Scan for the cell matching the given text and deliver its (x, y) coordinate at center. 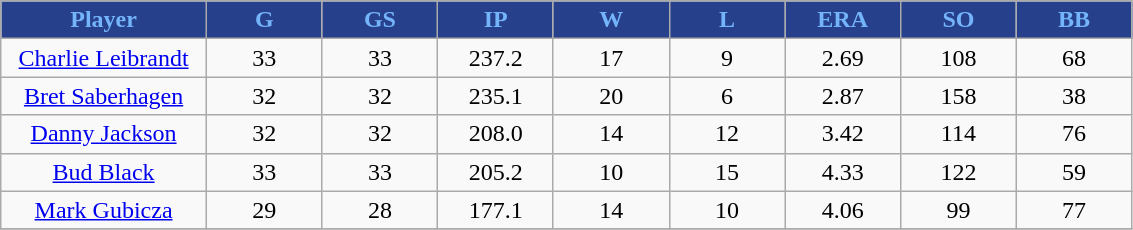
Player (104, 20)
Bret Saberhagen (104, 96)
3.42 (843, 134)
Mark Gubicza (104, 210)
L (727, 20)
4.06 (843, 210)
17 (611, 58)
Danny Jackson (104, 134)
SO (959, 20)
ERA (843, 20)
158 (959, 96)
28 (380, 210)
12 (727, 134)
6 (727, 96)
29 (264, 210)
W (611, 20)
IP (496, 20)
15 (727, 172)
Charlie Leibrandt (104, 58)
205.2 (496, 172)
235.1 (496, 96)
59 (1074, 172)
2.87 (843, 96)
9 (727, 58)
76 (1074, 134)
Bud Black (104, 172)
237.2 (496, 58)
99 (959, 210)
177.1 (496, 210)
77 (1074, 210)
20 (611, 96)
2.69 (843, 58)
4.33 (843, 172)
114 (959, 134)
G (264, 20)
38 (1074, 96)
68 (1074, 58)
208.0 (496, 134)
BB (1074, 20)
108 (959, 58)
122 (959, 172)
GS (380, 20)
